For the text-containing cell, return its midpoint in (X, Y) coordinate format. 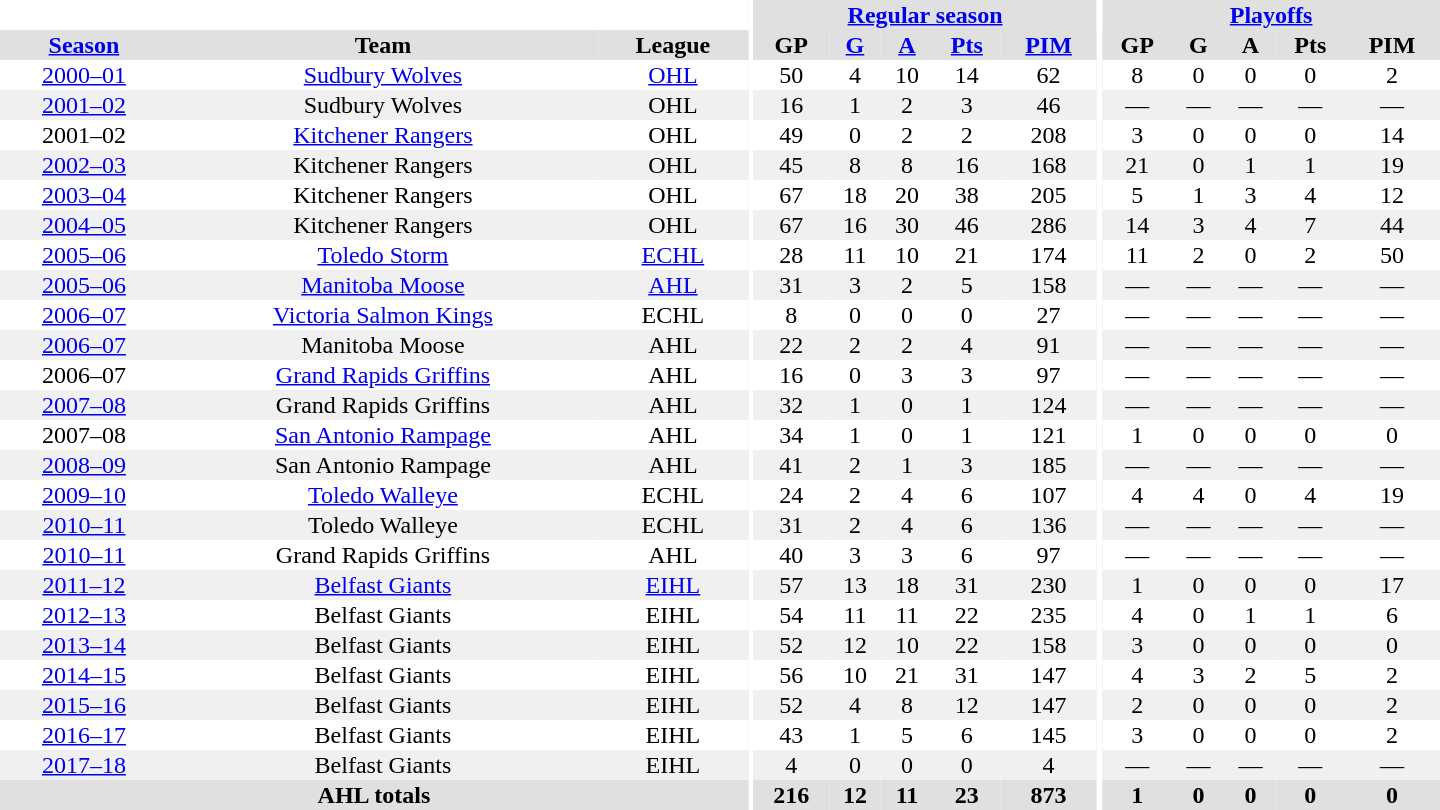
121 (1049, 435)
205 (1049, 195)
41 (792, 465)
216 (792, 795)
13 (855, 585)
49 (792, 135)
23 (967, 795)
54 (792, 615)
League (673, 45)
2003–04 (84, 195)
Playoffs (1271, 15)
7 (1311, 225)
2000–01 (84, 75)
873 (1049, 795)
Regular season (926, 15)
2016–17 (84, 735)
2011–12 (84, 585)
44 (1392, 225)
Season (84, 45)
208 (1049, 135)
40 (792, 555)
62 (1049, 75)
24 (792, 495)
45 (792, 165)
43 (792, 735)
2004–05 (84, 225)
Toledo Storm (383, 255)
286 (1049, 225)
28 (792, 255)
124 (1049, 405)
91 (1049, 345)
168 (1049, 165)
2002–03 (84, 165)
Victoria Salmon Kings (383, 315)
27 (1049, 315)
235 (1049, 615)
2017–18 (84, 765)
185 (1049, 465)
2012–13 (84, 615)
145 (1049, 735)
174 (1049, 255)
2015–16 (84, 705)
32 (792, 405)
AHL totals (374, 795)
107 (1049, 495)
17 (1392, 585)
2013–14 (84, 645)
38 (967, 195)
2014–15 (84, 675)
136 (1049, 525)
230 (1049, 585)
2009–10 (84, 495)
20 (907, 195)
34 (792, 435)
57 (792, 585)
56 (792, 675)
2008–09 (84, 465)
30 (907, 225)
Team (383, 45)
